Return [X, Y] of the center of cell containing provided text 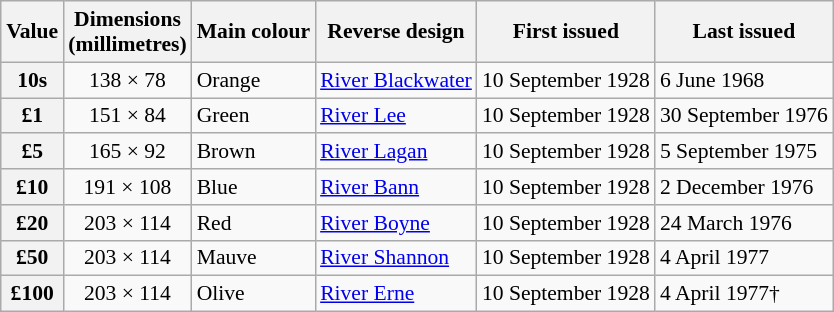
151 × 84 [127, 116]
Green [254, 116]
£50 [32, 258]
River Bann [396, 187]
River Lagan [396, 152]
4 April 1977† [744, 294]
Reverse design [396, 32]
Blue [254, 187]
Orange [254, 80]
£5 [32, 152]
Red [254, 223]
30 September 1976 [744, 116]
10s [32, 80]
River Shannon [396, 258]
6 June 1968 [744, 80]
River Boyne [396, 223]
165 × 92 [127, 152]
24 March 1976 [744, 223]
£20 [32, 223]
£100 [32, 294]
138 × 78 [127, 80]
Mauve [254, 258]
4 April 1977 [744, 258]
Dimensions(millimetres) [127, 32]
£1 [32, 116]
River Lee [396, 116]
Value [32, 32]
Brown [254, 152]
River Blackwater [396, 80]
Last issued [744, 32]
2 December 1976 [744, 187]
191 × 108 [127, 187]
Olive [254, 294]
River Erne [396, 294]
First issued [566, 32]
Main colour [254, 32]
£10 [32, 187]
5 September 1975 [744, 152]
